Determine the (X, Y) coordinate at the center of the cell enclosing the given text.  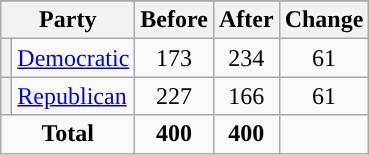
Republican (74, 96)
Total (68, 134)
Change (324, 20)
166 (246, 96)
Party (68, 20)
Before (174, 20)
234 (246, 58)
After (246, 20)
227 (174, 96)
Democratic (74, 58)
173 (174, 58)
